Return the [X, Y] coordinate for the center point of the cell that contains the specified text.  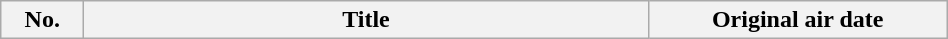
Title [366, 20]
No. [42, 20]
Original air date [798, 20]
